Provide the [x, y] coordinate of the cell's center where the given text is located.  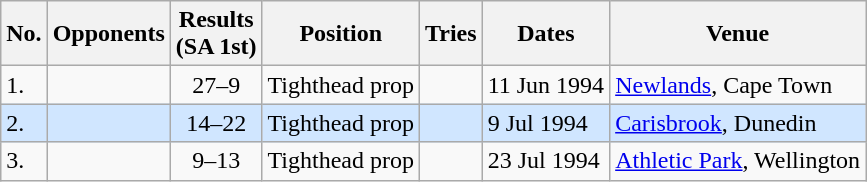
2. [24, 123]
Results(SA 1st) [216, 34]
1. [24, 85]
Tries [452, 34]
Opponents [108, 34]
Carisbrook, Dunedin [738, 123]
9 Jul 1994 [546, 123]
No. [24, 34]
27–9 [216, 85]
23 Jul 1994 [546, 161]
3. [24, 161]
Newlands, Cape Town [738, 85]
11 Jun 1994 [546, 85]
Athletic Park, Wellington [738, 161]
Position [341, 34]
14–22 [216, 123]
Dates [546, 34]
Venue [738, 34]
9–13 [216, 161]
